Search for the cell housing the specified text and yield its [x, y] center coordinate. 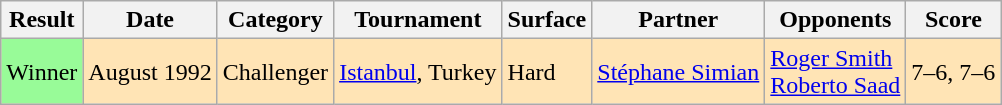
Result [42, 20]
Istanbul, Turkey [418, 72]
Roger Smith Roberto Saad [836, 72]
Stéphane Simian [678, 72]
Partner [678, 20]
Hard [547, 72]
Date [150, 20]
Score [954, 20]
7–6, 7–6 [954, 72]
Tournament [418, 20]
Winner [42, 72]
Challenger [275, 72]
Opponents [836, 20]
Category [275, 20]
Surface [547, 20]
August 1992 [150, 72]
